Capture the cell that displays the provided text and extract its (x, y) central coordinate. 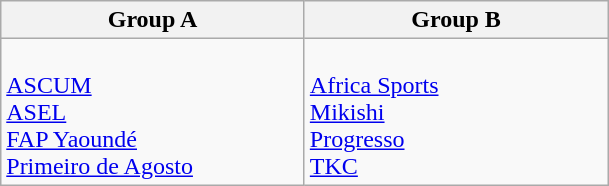
Group A (153, 20)
ASCUM ASEL FAP Yaoundé Primeiro de Agosto (153, 112)
Group B (456, 20)
Africa Sports Mikishi Progresso TKC (456, 112)
